Extract the [x, y] coordinate from the center of the cell holding the provided text.  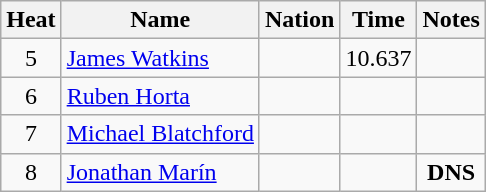
6 [31, 96]
Nation [299, 20]
Notes [451, 20]
Time [378, 20]
7 [31, 134]
DNS [451, 172]
Michael Blatchford [160, 134]
James Watkins [160, 58]
Ruben Horta [160, 96]
Jonathan Marín [160, 172]
8 [31, 172]
Name [160, 20]
5 [31, 58]
10.637 [378, 58]
Heat [31, 20]
